Scan for the cell matching the given text and deliver its [x, y] coordinate at center. 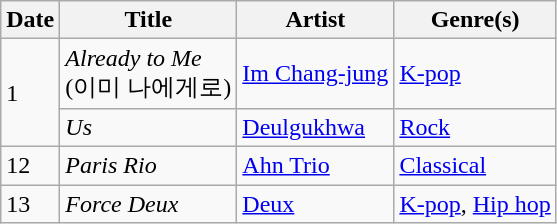
K-pop, Hip hop [475, 203]
Paris Rio [148, 165]
12 [30, 165]
Rock [475, 127]
13 [30, 203]
Date [30, 20]
Title [148, 20]
Im Chang-jung [316, 74]
Deux [316, 203]
Artist [316, 20]
Us [148, 127]
Force Deux [148, 203]
Ahn Trio [316, 165]
1 [30, 93]
K-pop [475, 74]
Already to Me(이미 나에게로) [148, 74]
Genre(s) [475, 20]
Deulgukhwa [316, 127]
Classical [475, 165]
